Scan for the cell matching the given text and deliver its [x, y] coordinate at center. 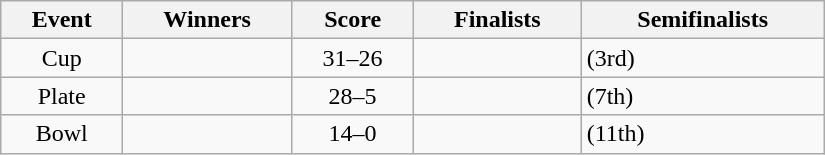
Event [62, 20]
Score [353, 20]
31–26 [353, 58]
Bowl [62, 134]
(11th) [702, 134]
Plate [62, 96]
Semifinalists [702, 20]
Cup [62, 58]
(7th) [702, 96]
14–0 [353, 134]
Finalists [498, 20]
28–5 [353, 96]
Winners [208, 20]
(3rd) [702, 58]
